From the cell containing the given text, extract its center point as (x, y) coordinate. 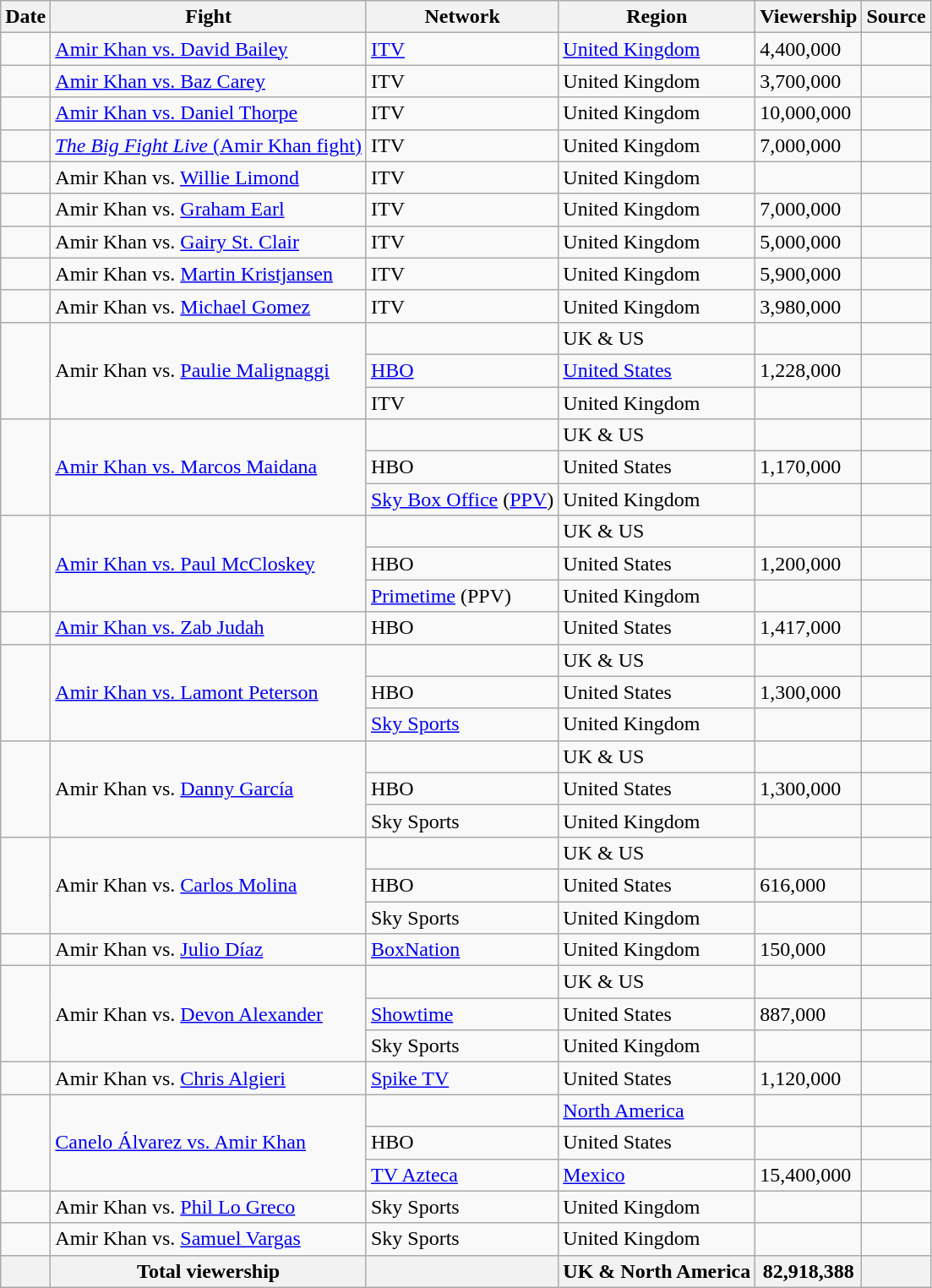
Amir Khan vs. Chris Algieri (209, 1078)
Mexico (657, 1175)
887,000 (809, 1014)
Amir Khan vs. Martin Kristjansen (209, 274)
Spike TV (461, 1078)
Amir Khan vs. Daniel Thorpe (209, 113)
Amir Khan vs. Julio Díaz (209, 950)
Source (896, 17)
Amir Khan vs. Carlos Molina (209, 885)
Sky Box Office (PPV) (461, 499)
1,120,000 (809, 1078)
Viewership (809, 17)
3,980,000 (809, 306)
3,700,000 (809, 81)
82,918,388 (809, 1271)
Fight (209, 17)
Total viewership (209, 1271)
150,000 (809, 950)
Amir Khan vs. Gairy St. Clair (209, 242)
Amir Khan vs. Devon Alexander (209, 1014)
The Big Fight Live (Amir Khan fight) (209, 145)
UK & North America (657, 1271)
4,400,000 (809, 49)
Amir Khan vs. Danny García (209, 789)
10,000,000 (809, 113)
Amir Khan vs. David Bailey (209, 49)
Amir Khan vs. Michael Gomez (209, 306)
Canelo Álvarez vs. Amir Khan (209, 1143)
TV Azteca (461, 1175)
5,000,000 (809, 242)
Amir Khan vs. Marcos Maidana (209, 467)
Amir Khan vs. Phil Lo Greco (209, 1207)
1,200,000 (809, 564)
Amir Khan vs. Willie Limond (209, 177)
BoxNation (461, 950)
Amir Khan vs. Graham Earl (209, 210)
Amir Khan vs. Paul McCloskey (209, 564)
1,228,000 (809, 370)
Network (461, 17)
Region (657, 17)
Amir Khan vs. Samuel Vargas (209, 1239)
Amir Khan vs. Zab Judah (209, 628)
15,400,000 (809, 1175)
Amir Khan vs. Paulie Malignaggi (209, 370)
North America (657, 1111)
1,170,000 (809, 467)
5,900,000 (809, 274)
616,000 (809, 885)
Showtime (461, 1014)
1,417,000 (809, 628)
Amir Khan vs. Baz Carey (209, 81)
Date (25, 17)
Primetime (PPV) (461, 596)
Amir Khan vs. Lamont Peterson (209, 692)
